Return (X, Y) of the center of cell containing provided text 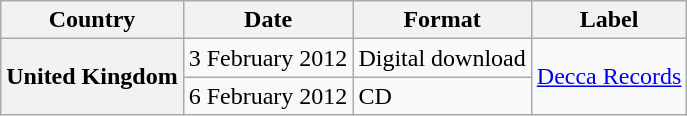
Format (442, 20)
CD (442, 96)
Country (92, 20)
6 February 2012 (268, 96)
Digital download (442, 58)
3 February 2012 (268, 58)
Decca Records (609, 77)
Label (609, 20)
United Kingdom (92, 77)
Date (268, 20)
